Find where the given text appears and provide that cell's center as [x, y] coordinate. 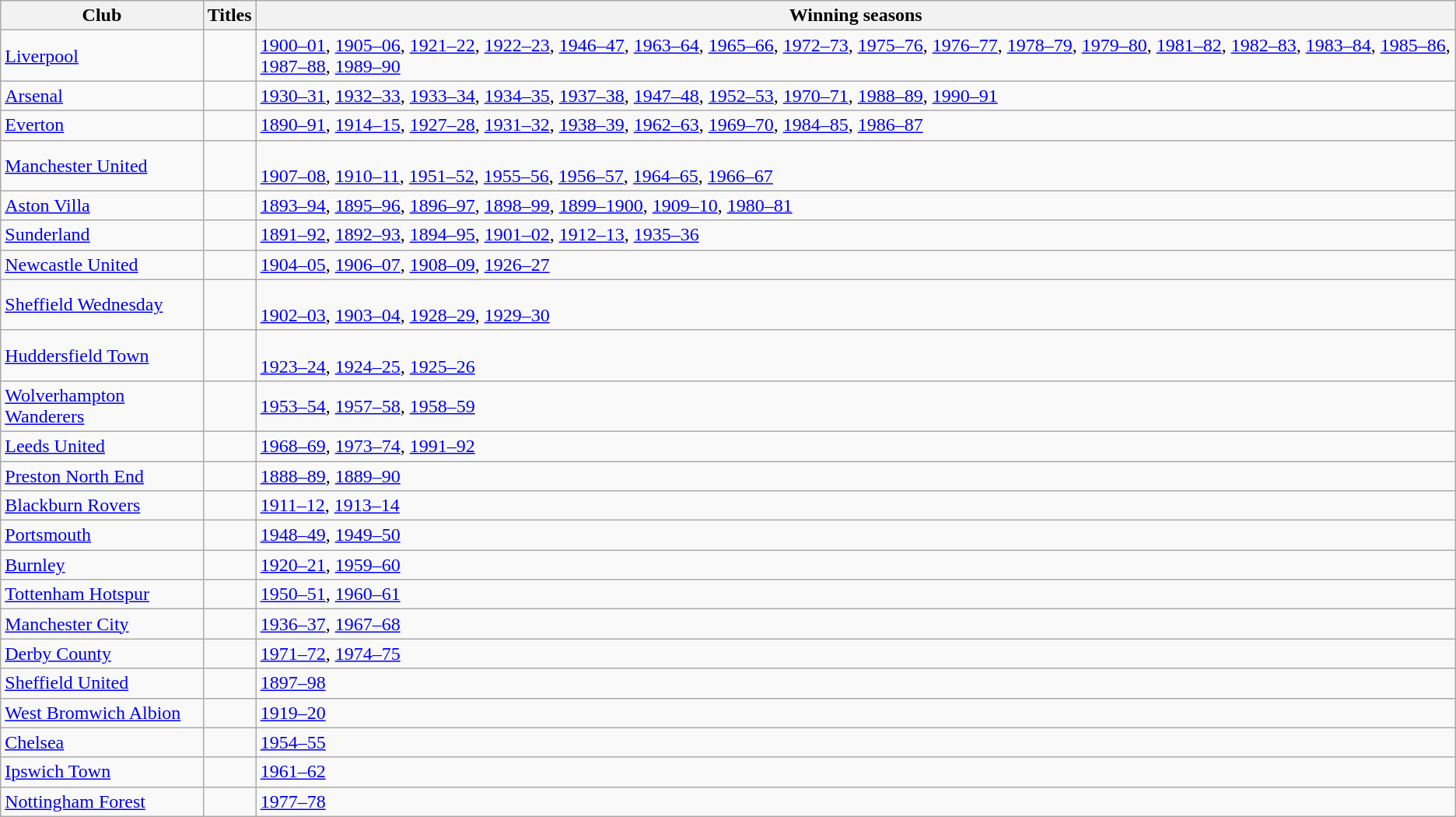
Everton [102, 125]
Blackburn Rovers [102, 506]
Sunderland [102, 235]
1891–92, 1892–93, 1894–95, 1901–02, 1912–13, 1935–36 [856, 235]
1948–49, 1949–50 [856, 535]
1950–51, 1960–61 [856, 594]
West Bromwich Albion [102, 713]
1961–62 [856, 772]
Sheffield United [102, 683]
Winning seasons [856, 16]
Manchester United [102, 165]
Manchester City [102, 624]
1953–54, 1957–58, 1958–59 [856, 406]
Burnley [102, 565]
Titles [229, 16]
1977–78 [856, 801]
Derby County [102, 654]
1936–37, 1967–68 [856, 624]
1920–21, 1959–60 [856, 565]
1897–98 [856, 683]
1923–24, 1924–25, 1925–26 [856, 355]
1907–08, 1910–11, 1951–52, 1955–56, 1956–57, 1964–65, 1966–67 [856, 165]
Portsmouth [102, 535]
Chelsea [102, 742]
Sheffield Wednesday [102, 305]
1888–89, 1889–90 [856, 475]
Tottenham Hotspur [102, 594]
Nottingham Forest [102, 801]
1911–12, 1913–14 [856, 506]
1904–05, 1906–07, 1908–09, 1926–27 [856, 265]
1930–31, 1932–33, 1933–34, 1934–35, 1937–38, 1947–48, 1952–53, 1970–71, 1988–89, 1990–91 [856, 96]
1919–20 [856, 713]
1968–69, 1973–74, 1991–92 [856, 446]
Newcastle United [102, 265]
1893–94, 1895–96, 1896–97, 1898–99, 1899–1900, 1909–10, 1980–81 [856, 205]
Huddersfield Town [102, 355]
Ipswich Town [102, 772]
1971–72, 1974–75 [856, 654]
Aston Villa [102, 205]
Club [102, 16]
1890–91, 1914–15, 1927–28, 1931–32, 1938–39, 1962–63, 1969–70, 1984–85, 1986–87 [856, 125]
Leeds United [102, 446]
Wolverhampton Wanderers [102, 406]
1902–03, 1903–04, 1928–29, 1929–30 [856, 305]
Arsenal [102, 96]
Liverpool [102, 56]
Preston North End [102, 475]
1954–55 [856, 742]
